From the cell containing the given text, extract its center point as (X, Y) coordinate. 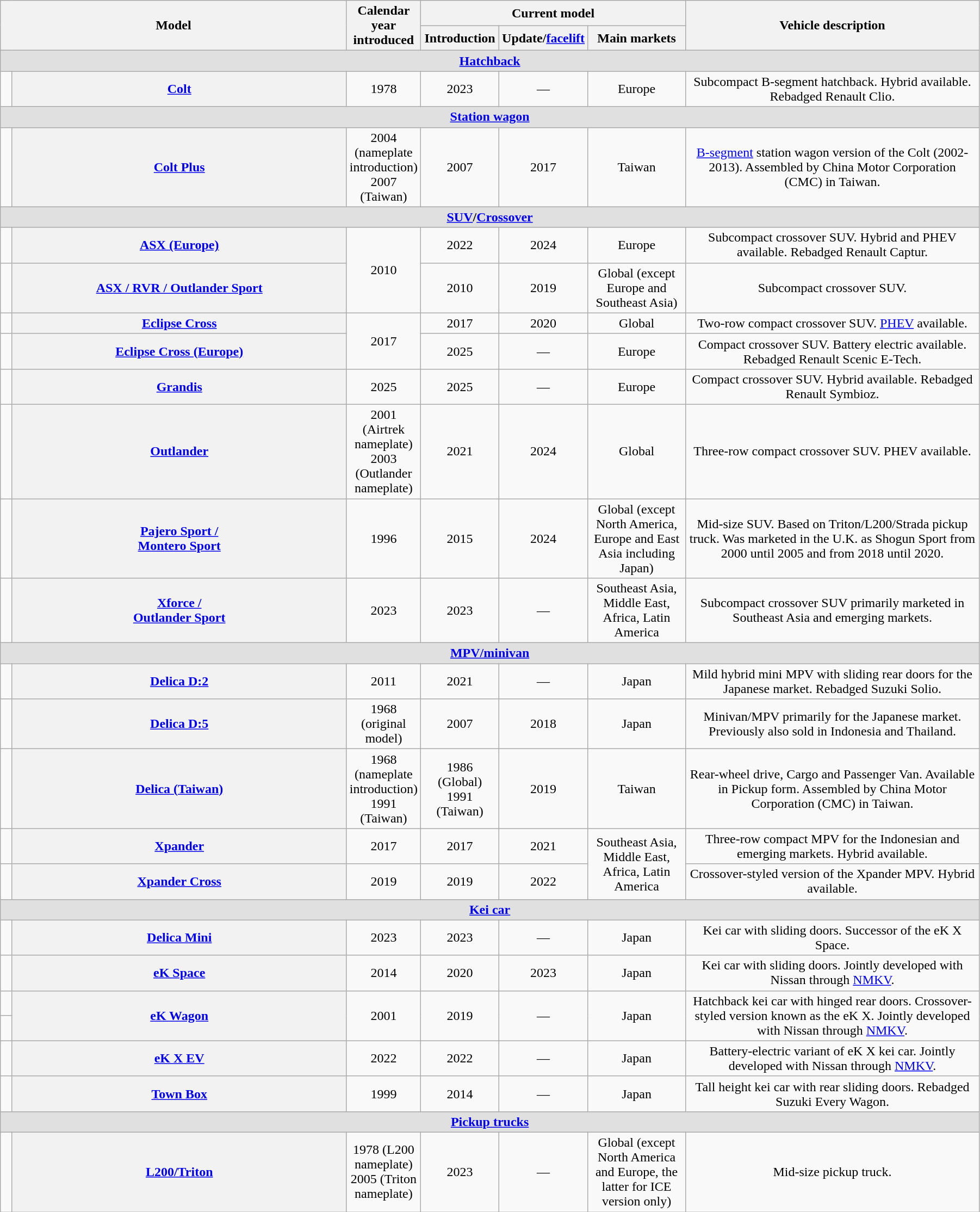
Current model (554, 13)
B-segment station wagon version of the Colt (2002-2013). Assembled by China Motor Corporation (CMC) in Taiwan. (833, 167)
2015 (460, 538)
2018 (544, 724)
Calendar yearintroduced (383, 26)
Kei car (490, 910)
Rear-wheel drive, Cargo and Passenger Van. Available in Pickup form. Assembled by China Motor Corporation (CMC) in Taiwan. (833, 789)
Delica (Taiwan) (179, 789)
ASX (Europe) (179, 245)
Xpander Cross (179, 881)
L200/Triton (179, 1172)
Eclipse Cross (Europe) (179, 351)
1996 (383, 538)
Two-row compact crossover SUV. PHEV available. (833, 323)
eK Space (179, 973)
Global (except North America, Europe and East Asia including Japan) (637, 538)
Main markets (637, 38)
Battery-electric variant of eK X kei car. Jointly developed with Nissan through NMKV. (833, 1059)
Three-row compact crossover SUV. PHEV available. (833, 452)
Pickup trucks (490, 1122)
Pajero Sport /Montero Sport (179, 538)
Colt (179, 89)
1999 (383, 1093)
Global (except North America and Europe, the latter for ICE version only) (637, 1172)
Update/facelift (544, 38)
Subcompact crossover SUV primarily marketed in Southeast Asia and emerging markets. (833, 610)
Town Box (179, 1093)
1968 (nameplate introduction)1991 (Taiwan) (383, 789)
Colt Plus (179, 167)
2001 (383, 1016)
eK X EV (179, 1059)
Mild hybrid mini MPV with sliding rear doors for the Japanese market. Rebadged Suzuki Solio. (833, 681)
Mid-size pickup truck. (833, 1172)
1968 (original model) (383, 724)
Minivan/MPV primarily for the Japanese market. Previously also sold in Indonesia and Thailand. (833, 724)
Delica Mini (179, 938)
MPV/minivan (490, 653)
2004 (nameplate introduction)2007 (Taiwan) (383, 167)
Station wagon (490, 117)
Hatchback (490, 61)
Eclipse Cross (179, 323)
Crossover-styled version of the Xpander MPV. Hybrid available. (833, 881)
Grandis (179, 386)
Compact crossover SUV. Battery electric available. Rebadged Renault Scenic E-Tech. (833, 351)
Delica D:5 (179, 724)
2001 (Airtrek nameplate) 2003 (Outlander nameplate) (383, 452)
Hatchback kei car with hinged rear doors. Crossover-styled version known as the eK X. Jointly developed with Nissan through NMKV. (833, 1016)
2011 (383, 681)
SUV/Crossover (490, 217)
Kei car with sliding doors. Successor of the eK X Space. (833, 938)
1986 (Global) 1991 (Taiwan) (460, 789)
Compact crossover SUV. Hybrid available. Rebadged Renault Symbioz. (833, 386)
Subcompact crossover SUV. (833, 288)
Outlander (179, 452)
eK Wagon (179, 1016)
Mid-size SUV. Based on Triton/L200/Strada pickup truck. Was marketed in the U.K. as Shogun Sport from 2000 until 2005 and from 2018 until 2020. (833, 538)
Subcompact crossover SUV. Hybrid and PHEV available. Rebadged Renault Captur. (833, 245)
Introduction (460, 38)
Tall height kei car with rear sliding doors. Rebadged Suzuki Every Wagon. (833, 1093)
Kei car with sliding doors. Jointly developed with Nissan through NMKV. (833, 973)
Three-row compact MPV for the Indonesian and emerging markets. Hybrid available. (833, 846)
Global (except Europe and Southeast Asia) (637, 288)
Subcompact B-segment hatchback. Hybrid available. Rebadged Renault Clio. (833, 89)
1978 (L200 nameplate)2005 (Triton nameplate) (383, 1172)
Delica D:2 (179, 681)
ASX / RVR / Outlander Sport (179, 288)
1978 (383, 89)
Vehicle description (833, 26)
Model (173, 26)
Xforce / Outlander Sport (179, 610)
Xpander (179, 846)
